Search for the cell housing the specified text and yield its (x, y) center coordinate. 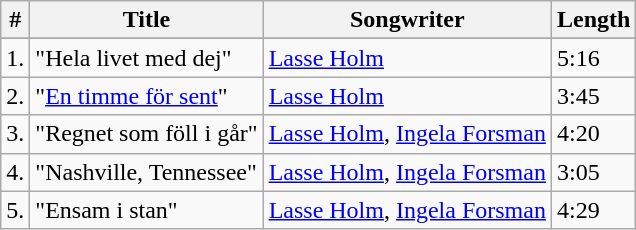
"Regnet som föll i går" (146, 134)
"Hela livet med dej" (146, 58)
4:29 (593, 210)
"En timme för sent" (146, 96)
5:16 (593, 58)
3:05 (593, 172)
"Nashville, Tennessee" (146, 172)
1. (16, 58)
2. (16, 96)
"Ensam i stan" (146, 210)
3:45 (593, 96)
# (16, 20)
Songwriter (407, 20)
Length (593, 20)
5. (16, 210)
Title (146, 20)
4:20 (593, 134)
3. (16, 134)
4. (16, 172)
